Return [x, y] of the center of cell containing provided text 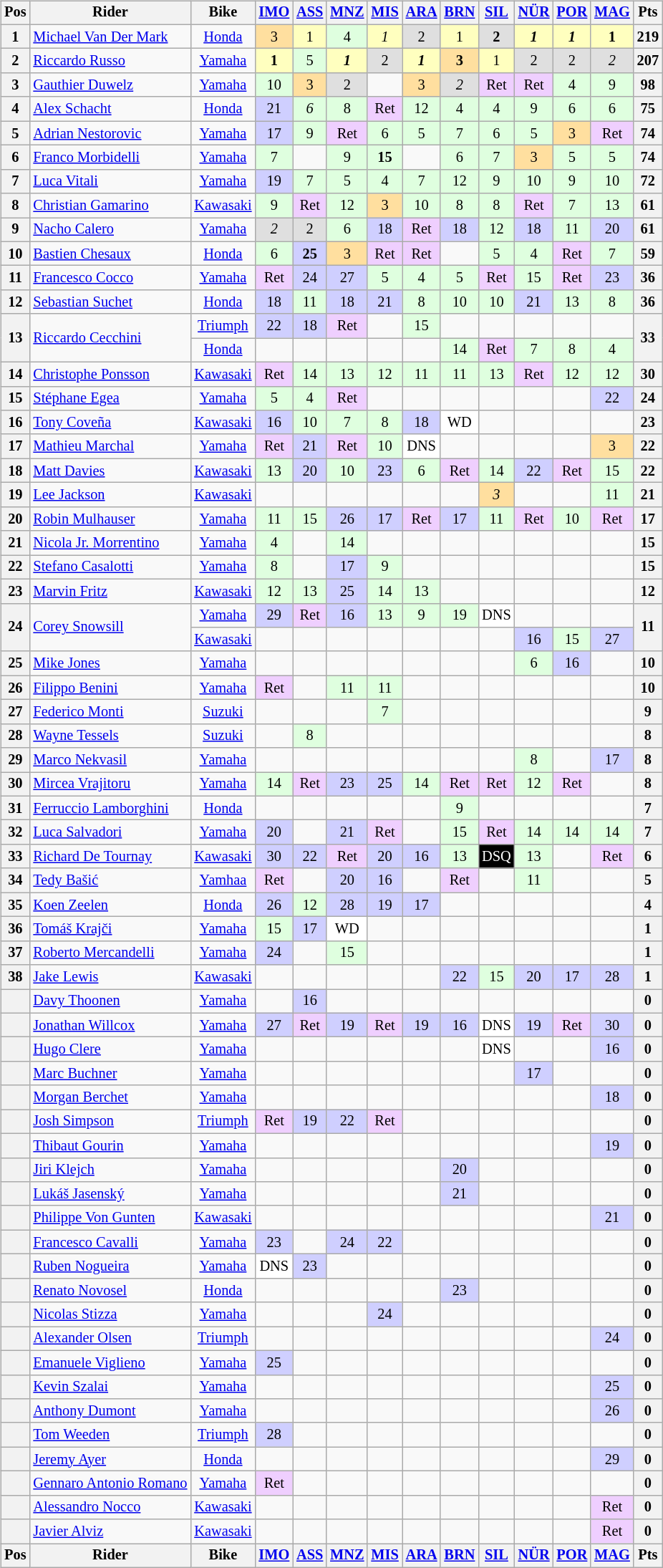
31 [15, 808]
Yamhaa [223, 880]
Jiri Klejch [110, 1170]
Jake Lewis [110, 977]
Renato Novosel [110, 1290]
207 [648, 61]
Tomáš Krajči [110, 929]
Francesco Cocco [110, 278]
72 [648, 181]
Thibaut Gourin [110, 1145]
35 [15, 905]
Josh Simpson [110, 1122]
Riccardo Russo [110, 61]
Marco Nekvasil [110, 760]
Jonathan Willcox [110, 1025]
75 [648, 109]
37 [15, 953]
Stefano Casalotti [110, 567]
Christophe Ponsson [110, 374]
Tom Weeden [110, 1435]
Anthony Dumont [110, 1411]
Federico Monti [110, 712]
Kevin Szalai [110, 1387]
Jeremy Ayer [110, 1459]
Alex Schacht [110, 109]
Christian Gamarino [110, 206]
Mike Jones [110, 663]
Wayne Tessels [110, 736]
Robin Mulhauser [110, 519]
Adrian Nestorovic [110, 133]
Stéphane Egea [110, 398]
Morgan Berchet [110, 1097]
Alexander Olsen [110, 1339]
Gauthier Duwelz [110, 85]
Luca Salvadori [110, 832]
Francesco Cavalli [110, 1242]
Filippo Benini [110, 688]
Emanuele Viglieno [110, 1362]
Roberto Mercandelli [110, 953]
Sebastian Suchet [110, 302]
Lee Jackson [110, 495]
Davy Thoonen [110, 1001]
Ferruccio Lamborghini [110, 808]
Riccardo Cecchini [110, 338]
Franco Morbidelli [110, 158]
Nacho Calero [110, 230]
Bastien Chesaux [110, 254]
Alessandro Nocco [110, 1507]
Nicolas Stizza [110, 1314]
Richard De Tournay [110, 857]
34 [15, 880]
Koen Zeelen [110, 905]
38 [15, 977]
Tony Coveña [110, 423]
Marc Buchner [110, 1074]
Mircea Vrajitoru [110, 784]
Michael Van Der Mark [110, 37]
Ruben Nogueira [110, 1266]
Tedy Bašić [110, 880]
32 [15, 832]
Gennaro Antonio Romano [110, 1483]
Javier Alviz [110, 1531]
98 [648, 85]
219 [648, 37]
Luca Vitali [110, 181]
Philippe Von Gunten [110, 1218]
Hugo Clere [110, 1049]
DSQ [496, 857]
Lukáš Jasenský [110, 1194]
Marvin Fritz [110, 591]
Nicola Jr. Morrentino [110, 543]
Mathieu Marchal [110, 446]
Corey Snowsill [110, 627]
Matt Davies [110, 471]
59 [648, 254]
